Return the (x, y) coordinate for the center point of the cell that contains the specified text.  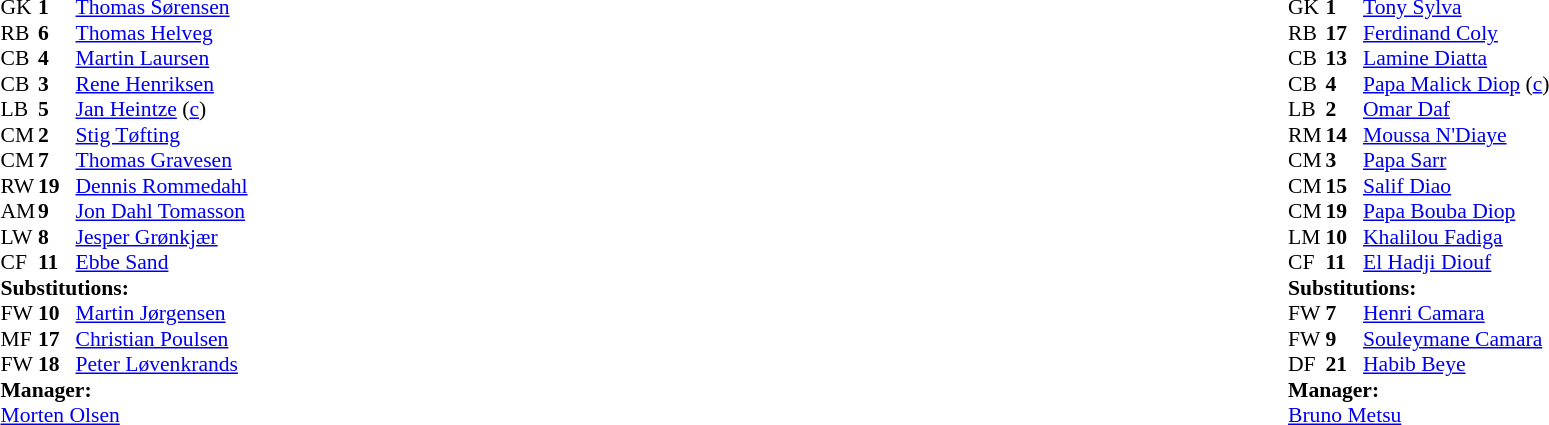
21 (1345, 365)
El Hadji Diouf (1456, 263)
Henri Camara (1456, 313)
Stig Tøfting (162, 135)
Ferdinand Coly (1456, 33)
Martin Jørgensen (162, 313)
Moussa N'Diaye (1456, 135)
DF (1307, 365)
Thomas Helveg (162, 33)
Jan Heintze (c) (162, 109)
Ebbe Sand (162, 263)
Jon Dahl Tomasson (162, 211)
Souleymane Camara (1456, 339)
RM (1307, 135)
RW (19, 186)
Papa Sarr (1456, 161)
Martin Laursen (162, 59)
6 (57, 33)
5 (57, 109)
Khalilou Fadiga (1456, 237)
18 (57, 365)
Omar Daf (1456, 109)
Salif Diao (1456, 186)
Christian Poulsen (162, 339)
14 (1345, 135)
Peter Løvenkrands (162, 365)
Jesper Grønkjær (162, 237)
8 (57, 237)
Papa Malick Diop (c) (1456, 84)
LM (1307, 237)
Dennis Rommedahl (162, 186)
Papa Bouba Diop (1456, 211)
Lamine Diatta (1456, 59)
LW (19, 237)
MF (19, 339)
AM (19, 211)
13 (1345, 59)
Habib Beye (1456, 365)
Rene Henriksen (162, 84)
Thomas Gravesen (162, 161)
15 (1345, 186)
